Return (x, y) of the center of cell containing provided text 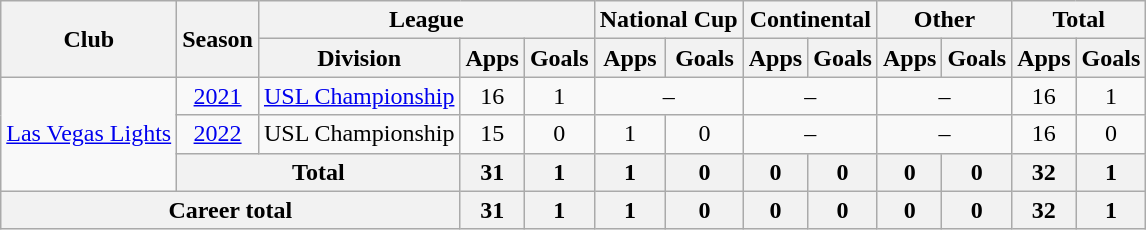
Career total (230, 210)
Club (89, 39)
2022 (218, 134)
League (426, 20)
National Cup (668, 20)
Division (359, 58)
2021 (218, 96)
Season (218, 39)
Las Vegas Lights (89, 134)
Continental (810, 20)
Other (944, 20)
15 (492, 134)
